Output the [x, y] coordinate of the center of the cell containing the given text.  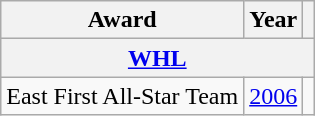
WHL [158, 58]
2006 [274, 96]
East First All-Star Team [122, 96]
Award [122, 20]
Year [274, 20]
